Provide the [X, Y] coordinate of the cell's center where the given text is located.  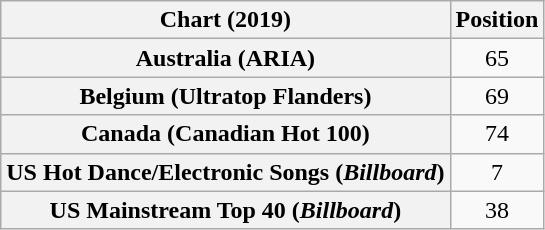
Position [497, 20]
69 [497, 96]
US Mainstream Top 40 (Billboard) [226, 210]
38 [497, 210]
US Hot Dance/Electronic Songs (Billboard) [226, 172]
74 [497, 134]
Australia (ARIA) [226, 58]
7 [497, 172]
Canada (Canadian Hot 100) [226, 134]
65 [497, 58]
Chart (2019) [226, 20]
Belgium (Ultratop Flanders) [226, 96]
